Output the [x, y] coordinate of the center of the cell containing the given text.  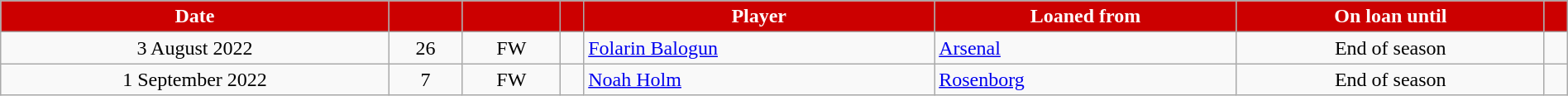
1 September 2022 [195, 79]
Player [759, 17]
Arsenal [1086, 48]
Noah Holm [759, 79]
Loaned from [1086, 17]
7 [425, 79]
26 [425, 48]
Folarin Balogun [759, 48]
Date [195, 17]
Rosenborg [1086, 79]
3 August 2022 [195, 48]
On loan until [1390, 17]
